Detect which cell encompasses the target text, then output its [X, Y] center coordinate. 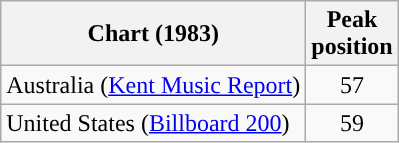
Australia (Kent Music Report) [154, 85]
United States (Billboard 200) [154, 123]
Chart (1983) [154, 34]
Peakposition [352, 34]
57 [352, 85]
59 [352, 123]
